Detect which cell encompasses the target text, then output its [X, Y] center coordinate. 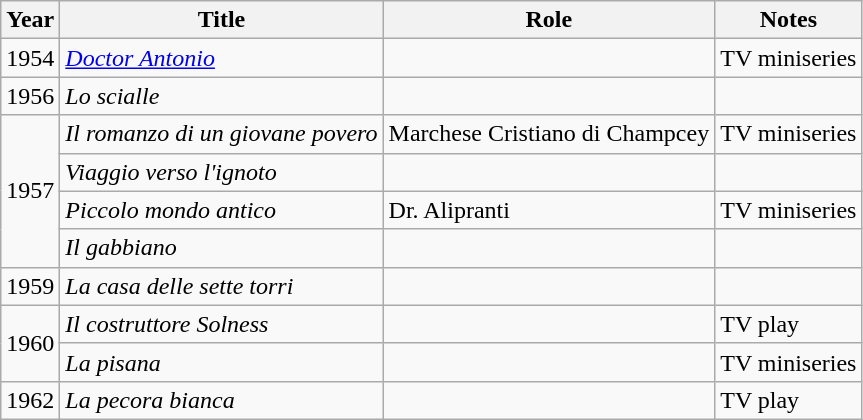
Doctor Antonio [222, 58]
1962 [30, 400]
Notes [788, 20]
1954 [30, 58]
Role [549, 20]
Viaggio verso l'ignoto [222, 172]
Il costruttore Solness [222, 324]
1960 [30, 343]
Il romanzo di un giovane povero [222, 134]
1956 [30, 96]
1957 [30, 191]
La casa delle sette torri [222, 286]
Year [30, 20]
La pecora bianca [222, 400]
Marchese Cristiano di Champcey [549, 134]
La pisana [222, 362]
Dr. Alipranti [549, 210]
Il gabbiano [222, 248]
Lo scialle [222, 96]
Piccolo mondo antico [222, 210]
1959 [30, 286]
Title [222, 20]
